Return the [x, y] coordinate for the center point of the cell that contains the specified text.  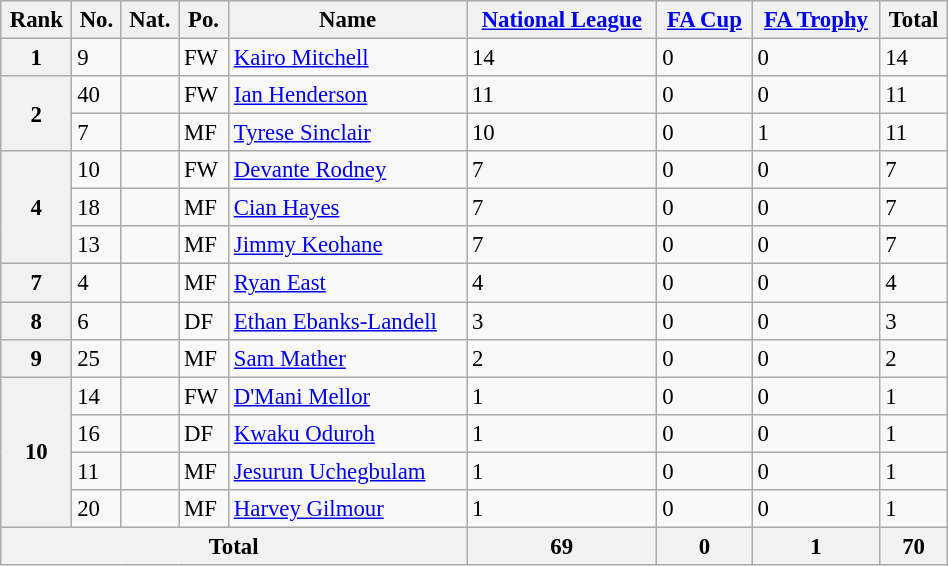
20 [96, 509]
13 [96, 245]
Jimmy Keohane [348, 245]
8 [36, 321]
Devante Rodney [348, 170]
Jesurun Uchegbulam [348, 471]
FA Trophy [816, 20]
Nat. [150, 20]
Rank [36, 20]
70 [914, 546]
Kwaku Oduroh [348, 433]
Ian Henderson [348, 95]
6 [96, 321]
Name [348, 20]
Cian Hayes [348, 208]
FA Cup [704, 20]
Kairo Mitchell [348, 58]
Ethan Ebanks-Landell [348, 321]
16 [96, 433]
Ryan East [348, 283]
40 [96, 95]
D'Mani Mellor [348, 396]
Po. [204, 20]
Sam Mather [348, 358]
69 [562, 546]
No. [96, 20]
Tyrese Sinclair [348, 133]
Harvey Gilmour [348, 509]
18 [96, 208]
National League [562, 20]
25 [96, 358]
